Capture the cell that displays the provided text and extract its (x, y) central coordinate. 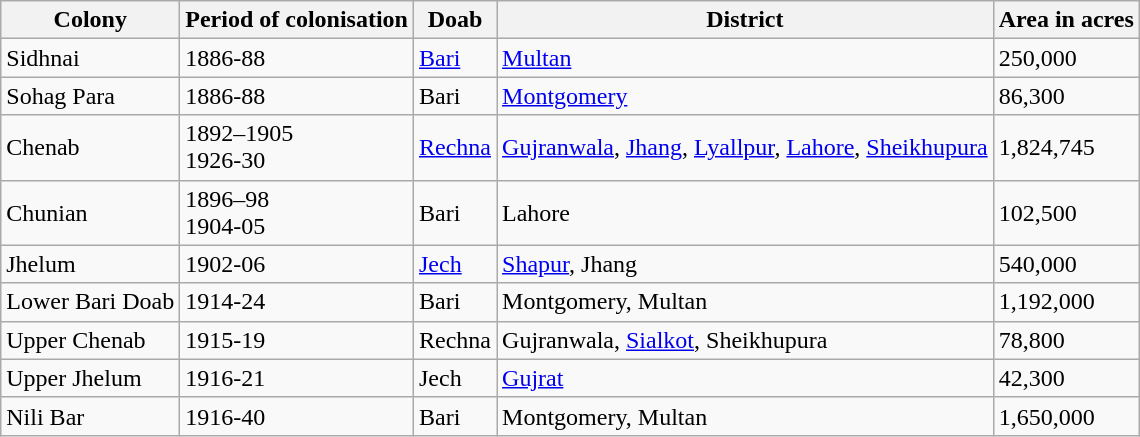
42,300 (1066, 378)
86,300 (1066, 96)
78,800 (1066, 340)
1892–19051926-30 (297, 148)
Upper Jhelum (90, 378)
1,650,000 (1066, 416)
1896–981904-05 (297, 212)
Shapur, Jhang (746, 264)
Area in acres (1066, 20)
Multan (746, 58)
540,000 (1066, 264)
Chenab (90, 148)
District (746, 20)
Period of colonisation (297, 20)
Gujranwala, Jhang, Lyallpur, Lahore, Sheikhupura (746, 148)
Montgomery (746, 96)
Nili Bar (90, 416)
250,000 (1066, 58)
Gujrat (746, 378)
1914-24 (297, 302)
Gujranwala, Sialkot, Sheikhupura (746, 340)
Sohag Para (90, 96)
1915-19 (297, 340)
102,500 (1066, 212)
1916-21 (297, 378)
Colony (90, 20)
Lahore (746, 212)
1,192,000 (1066, 302)
Jhelum (90, 264)
1902-06 (297, 264)
Upper Chenab (90, 340)
Chunian (90, 212)
Lower Bari Doab (90, 302)
1,824,745 (1066, 148)
1916-40 (297, 416)
Doab (454, 20)
Sidhnai (90, 58)
